Locate the cell with the specified text and output its [X, Y] center coordinate. 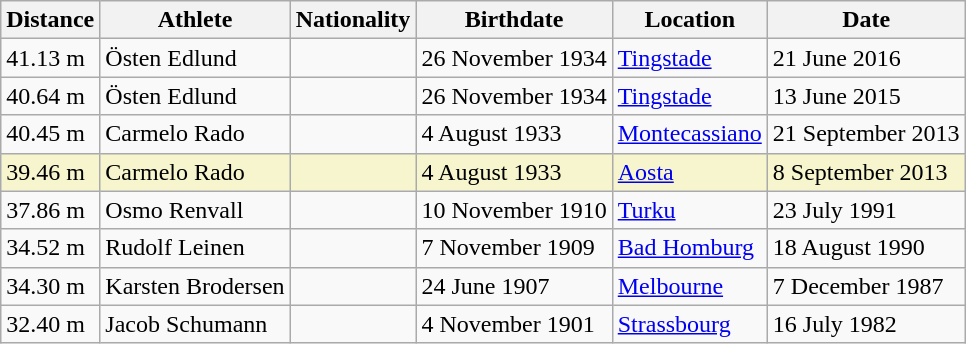
21 September 2013 [866, 134]
32.40 m [50, 324]
Aosta [690, 172]
37.86 m [50, 210]
Bad Homburg [690, 248]
40.45 m [50, 134]
Rudolf Leinen [195, 248]
Osmo Renvall [195, 210]
4 November 1901 [514, 324]
39.46 m [50, 172]
24 June 1907 [514, 286]
13 June 2015 [866, 96]
7 November 1909 [514, 248]
Strassbourg [690, 324]
10 November 1910 [514, 210]
Turku [690, 210]
Melbourne [690, 286]
Montecassiano [690, 134]
16 July 1982 [866, 324]
Distance [50, 20]
Karsten Brodersen [195, 286]
Location [690, 20]
34.52 m [50, 248]
18 August 1990 [866, 248]
41.13 m [50, 58]
Date [866, 20]
23 July 1991 [866, 210]
Athlete [195, 20]
Nationality [353, 20]
40.64 m [50, 96]
Jacob Schumann [195, 324]
21 June 2016 [866, 58]
7 December 1987 [866, 286]
8 September 2013 [866, 172]
Birthdate [514, 20]
34.30 m [50, 286]
